For the text-containing cell, return its midpoint in (X, Y) coordinate format. 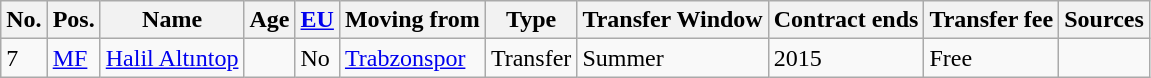
Contract ends (846, 20)
Transfer fee (992, 20)
No. (24, 20)
Type (531, 20)
Summer (672, 58)
Sources (1104, 20)
EU (317, 20)
Age (270, 20)
2015 (846, 58)
Name (172, 20)
MF (74, 58)
Halil Altıntop (172, 58)
Moving from (412, 20)
Transfer Window (672, 20)
No (317, 58)
Trabzonspor (412, 58)
Pos. (74, 20)
Transfer (531, 58)
Free (992, 58)
7 (24, 58)
